Pinpoint the cell where the given text exists, returning its [X, Y] midpoint coordinate. 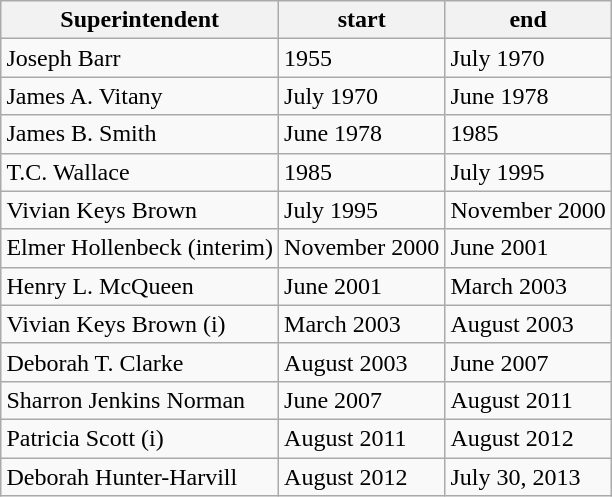
end [528, 20]
Patricia Scott (i) [140, 438]
July 30, 2013 [528, 477]
Elmer Hollenbeck (interim) [140, 248]
James B. Smith [140, 134]
Deborah Hunter-Harvill [140, 477]
Superintendent [140, 20]
T.C. Wallace [140, 172]
1955 [362, 58]
Sharron Jenkins Norman [140, 400]
James A. Vitany [140, 96]
Henry L. McQueen [140, 286]
Vivian Keys Brown [140, 210]
Joseph Barr [140, 58]
Vivian Keys Brown (i) [140, 324]
Deborah T. Clarke [140, 362]
start [362, 20]
